Locate the cell with the specified text and output its [x, y] center coordinate. 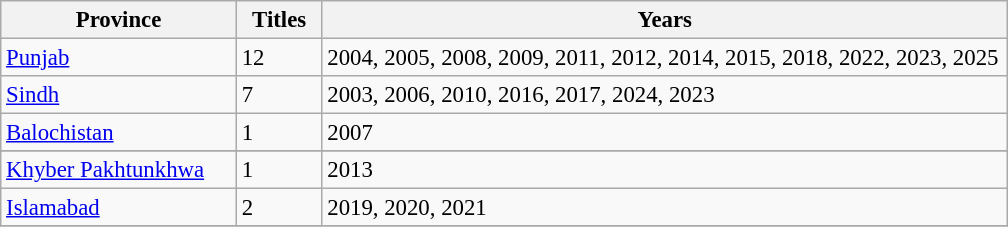
2013 [665, 170]
Punjab [119, 58]
Islamabad [119, 208]
Sindh [119, 95]
12 [279, 58]
2019, 2020, 2021 [665, 208]
Province [119, 20]
7 [279, 95]
Titles [279, 20]
2 [279, 208]
2004, 2005, 2008, 2009, 2011, 2012, 2014, 2015, 2018, 2022, 2023, 2025 [665, 58]
Years [665, 20]
Khyber Pakhtunkhwa [119, 170]
2003, 2006, 2010, 2016, 2017, 2024, 2023 [665, 95]
Balochistan [119, 133]
2007 [665, 133]
